Return the (X, Y) coordinate for the center point of the cell that contains the specified text.  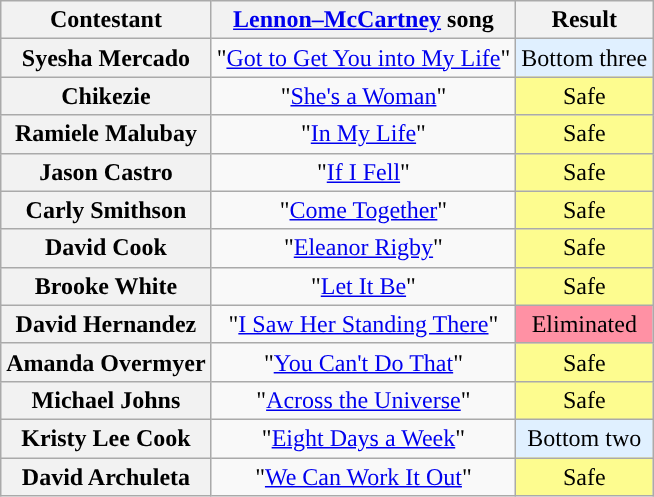
"I Saw Her Standing There" (364, 324)
"She's a Woman" (364, 96)
Ramiele Malubay (106, 134)
"Got to Get You into My Life" (364, 58)
Michael Johns (106, 400)
Eliminated (584, 324)
"Eight Days a Week" (364, 438)
David Archuleta (106, 477)
Brooke White (106, 286)
Jason Castro (106, 172)
Result (584, 20)
Amanda Overmyer (106, 362)
Kristy Lee Cook (106, 438)
Chikezie (106, 96)
Bottom two (584, 438)
"In My Life" (364, 134)
"You Can't Do That" (364, 362)
"Eleanor Rigby" (364, 248)
"Come Together" (364, 210)
Syesha Mercado (106, 58)
Bottom three (584, 58)
Lennon–McCartney song (364, 20)
"Let It Be" (364, 286)
David Hernandez (106, 324)
"If I Fell" (364, 172)
Contestant (106, 20)
"We Can Work It Out" (364, 477)
"Across the Universe" (364, 400)
Carly Smithson (106, 210)
David Cook (106, 248)
